Determine the (x, y) coordinate at the center of the cell enclosing the given text.  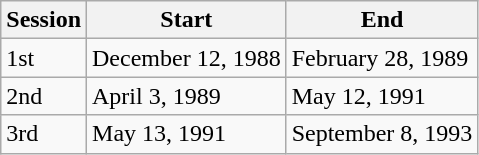
December 12, 1988 (187, 58)
April 3, 1989 (187, 96)
2nd (44, 96)
3rd (44, 134)
May 12, 1991 (382, 96)
May 13, 1991 (187, 134)
September 8, 1993 (382, 134)
End (382, 20)
February 28, 1989 (382, 58)
Session (44, 20)
Start (187, 20)
1st (44, 58)
